Pinpoint the cell where the given text exists, returning its (X, Y) midpoint coordinate. 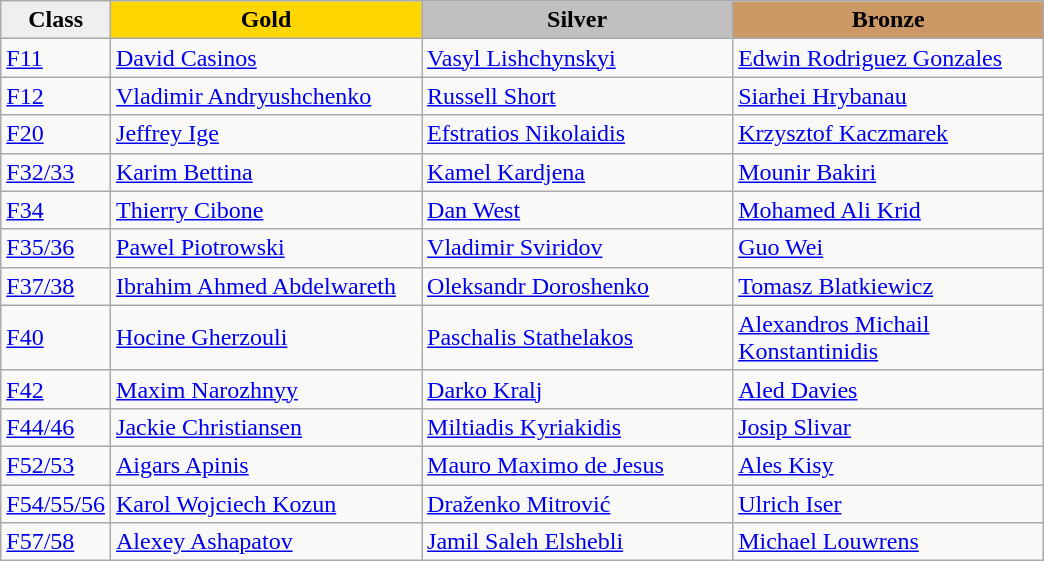
Kamel Kardjena (578, 172)
Bronze (888, 20)
Alexey Ashapatov (266, 542)
F57/58 (56, 542)
Siarhei Hrybanau (888, 96)
Michael Louwrens (888, 542)
F11 (56, 58)
Jamil Saleh Elshebli (578, 542)
Darko Kralj (578, 389)
Mounir Bakiri (888, 172)
Maxim Narozhnyy (266, 389)
Ibrahim Ahmed Abdelwareth (266, 286)
Aled Davies (888, 389)
David Casinos (266, 58)
Krzysztof Kaczmarek (888, 134)
Silver (578, 20)
Jeffrey Ige (266, 134)
Paschalis Stathelakos (578, 338)
Class (56, 20)
F40 (56, 338)
F42 (56, 389)
Jackie Christiansen (266, 427)
F54/55/56 (56, 503)
F34 (56, 210)
F12 (56, 96)
Edwin Rodriguez Gonzales (888, 58)
Miltiadis Kyriakidis (578, 427)
Tomasz Blatkiewicz (888, 286)
Josip Slivar (888, 427)
Karol Wojciech Kozun (266, 503)
F37/38 (56, 286)
Pawel Piotrowski (266, 248)
Dan West (578, 210)
Vladimir Andryushchenko (266, 96)
Hocine Gherzouli (266, 338)
Thierry Cibone (266, 210)
F35/36 (56, 248)
Mohamed Ali Krid (888, 210)
Alexandros Michail Konstantinidis (888, 338)
Vladimir Sviridov (578, 248)
Efstratios Nikolaidis (578, 134)
Draženko Mitrović (578, 503)
Gold (266, 20)
Ales Kisy (888, 465)
Mauro Maximo de Jesus (578, 465)
Guo Wei (888, 248)
Russell Short (578, 96)
Ulrich Iser (888, 503)
F20 (56, 134)
Karim Bettina (266, 172)
Aigars Apinis (266, 465)
F44/46 (56, 427)
F32/33 (56, 172)
Vasyl Lishchynskyi (578, 58)
F52/53 (56, 465)
Oleksandr Doroshenko (578, 286)
